Scan for the cell matching the given text and deliver its (X, Y) coordinate at center. 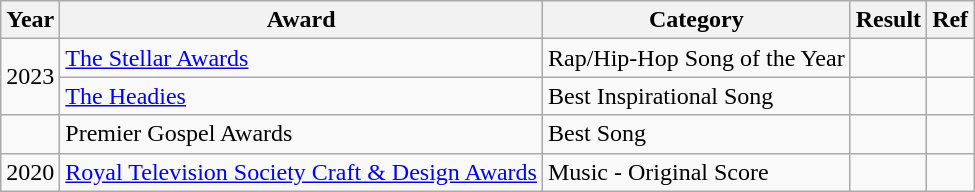
Ref (950, 20)
The Stellar Awards (302, 58)
Category (696, 20)
Result (888, 20)
2023 (30, 77)
Best Inspirational Song (696, 96)
Premier Gospel Awards (302, 134)
2020 (30, 172)
Royal Television Society Craft & Design Awards (302, 172)
Best Song (696, 134)
Award (302, 20)
Year (30, 20)
Rap/Hip-Hop Song of the Year (696, 58)
The Headies (302, 96)
Music - Original Score (696, 172)
